Capture the cell that displays the provided text and extract its [X, Y] central coordinate. 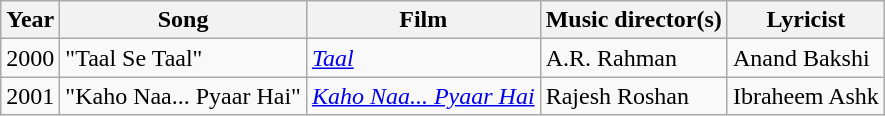
"Kaho Naa... Pyaar Hai" [184, 96]
Music director(s) [634, 20]
2001 [30, 96]
Year [30, 20]
Kaho Naa... Pyaar Hai [423, 96]
Film [423, 20]
Rajesh Roshan [634, 96]
"Taal Se Taal" [184, 58]
A.R. Rahman [634, 58]
Lyricist [806, 20]
Anand Bakshi [806, 58]
Song [184, 20]
2000 [30, 58]
Taal [423, 58]
Ibraheem Ashk [806, 96]
